Identify which cell holds the provided text, then report its (X, Y) central coordinate. 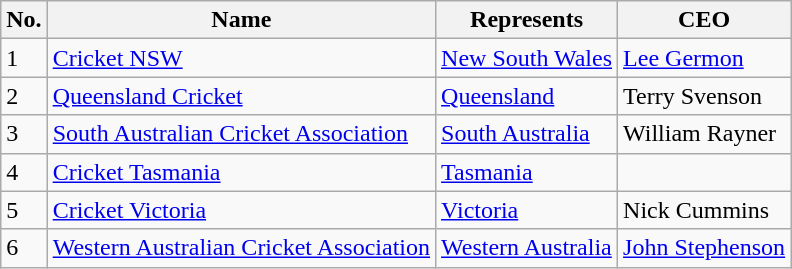
Name (241, 20)
John Stephenson (704, 248)
3 (24, 134)
New South Wales (527, 58)
Cricket NSW (241, 58)
2 (24, 96)
William Rayner (704, 134)
Lee Germon (704, 58)
Western Australian Cricket Association (241, 248)
Terry Svenson (704, 96)
South Australian Cricket Association (241, 134)
4 (24, 172)
Queensland Cricket (241, 96)
No. (24, 20)
Western Australia (527, 248)
Represents (527, 20)
CEO (704, 20)
Cricket Tasmania (241, 172)
Cricket Victoria (241, 210)
6 (24, 248)
Nick Cummins (704, 210)
Queensland (527, 96)
Victoria (527, 210)
5 (24, 210)
1 (24, 58)
South Australia (527, 134)
Tasmania (527, 172)
